For the text-containing cell, return its midpoint in [X, Y] coordinate format. 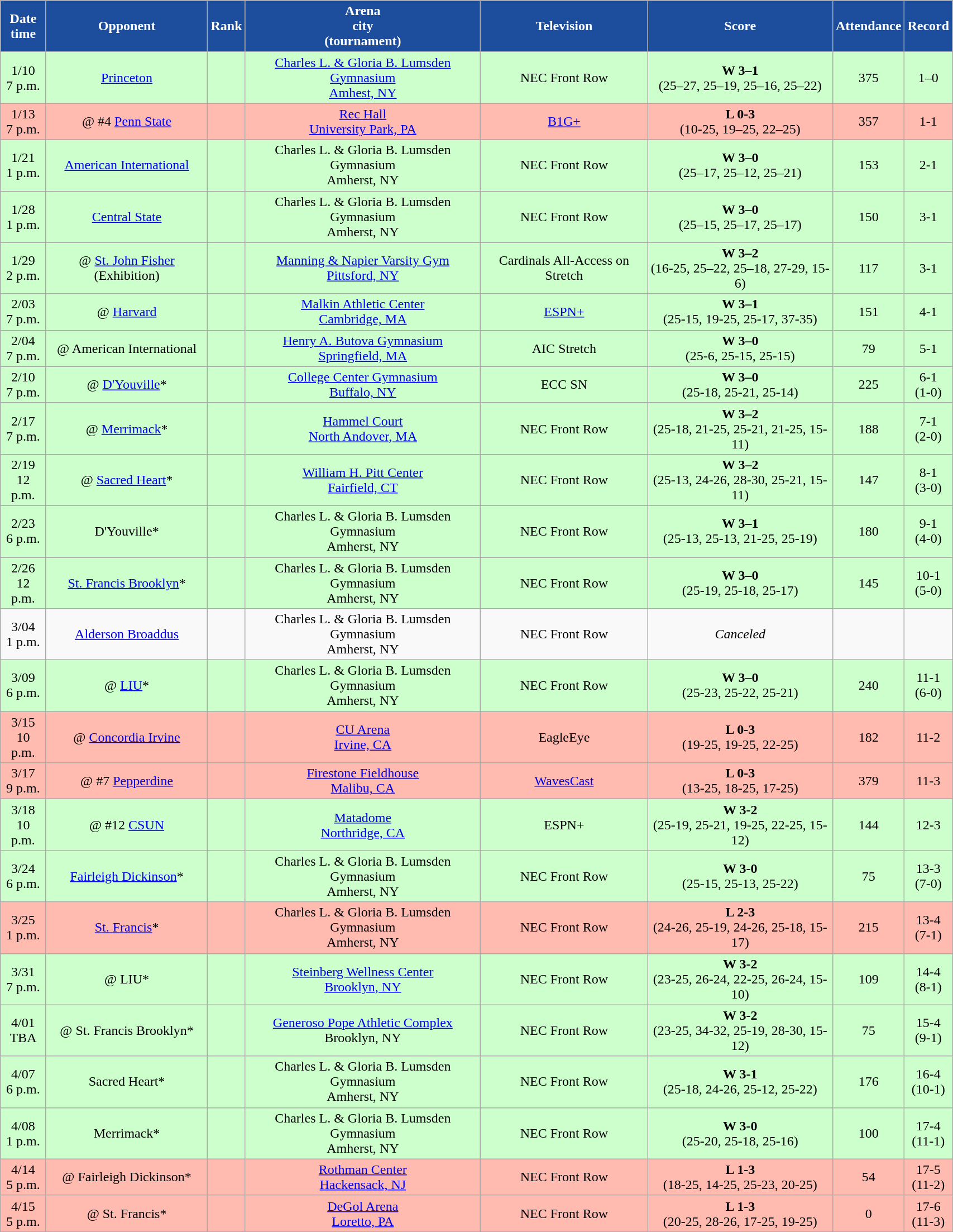
@ Harvard [127, 312]
4/081 p.m. [23, 1133]
357 [868, 122]
54 [868, 1177]
17-6(11-3) [928, 1213]
2-1 [928, 165]
3/246 p.m. [23, 876]
3/041 p.m. [23, 634]
3/179 p.m. [23, 781]
@ Sacred Heart* [127, 480]
Canceled [740, 634]
Central State [127, 217]
17-4(11-1) [928, 1133]
6-1(1-0) [928, 384]
11-2 [928, 737]
W 3-0(25-20, 25-18, 25-16) [740, 1133]
W 3–0(25-18, 25-21, 25-14) [740, 384]
375 [868, 78]
@ Fairleigh Dickinson* [127, 1177]
Steinberg Wellness CenterBrooklyn, NY [363, 979]
2/1912 p.m. [23, 480]
188 [868, 428]
@ American International [127, 348]
3/317 p.m. [23, 979]
W 3-2(25-19, 25-21, 19-25, 22-25, 15-12) [740, 825]
13-4(7-1) [928, 928]
79 [868, 348]
W 3–0(25–15, 25–17, 25–17) [740, 217]
1/137 p.m. [23, 122]
151 [868, 312]
2/107 p.m. [23, 384]
Henry A. Butova GymnasiumSpringfield, MA [363, 348]
153 [868, 165]
@ St. John Fisher (Exhibition) [127, 268]
1/292 p.m. [23, 268]
4/155 p.m. [23, 1213]
W 3–1(25-13, 25-13, 21-25, 25-19) [740, 531]
W 3-2(23-25, 34-32, 25-19, 28-30, 15-12) [740, 1030]
W 3–2(25-18, 21-25, 25-21, 21-25, 15-11) [740, 428]
Generoso Pope Athletic ComplexBrooklyn, NY [363, 1030]
Television [564, 26]
L 1-3(18-25, 14-25, 25-23, 20-25) [740, 1177]
12-3 [928, 825]
215 [868, 928]
1–0 [928, 78]
William H. Pitt CenterFairfield, CT [363, 480]
225 [868, 384]
16-4(10-1) [928, 1082]
0 [868, 1213]
109 [868, 979]
Alderson Broaddus [127, 634]
Record [928, 26]
10-1(5-0) [928, 583]
100 [868, 1133]
W 3–1(25–27, 25–19, 25–16, 25–22) [740, 78]
182 [868, 737]
145 [868, 583]
Rec HallUniversity Park, PA [363, 122]
American International [127, 165]
Merrimack* [127, 1133]
4/145 p.m. [23, 1177]
Sacred Heart* [127, 1082]
@ Merrimack* [127, 428]
Charles L. & Gloria B. Lumsden GymnasiumAmhest, NY [363, 78]
W 3–0(25-23, 25-22, 25-21) [740, 686]
Malkin Athletic CenterCambridge, MA [363, 312]
Fairleigh Dickinson* [127, 876]
147 [868, 480]
W 3–0(25-19, 25-18, 25-17) [740, 583]
W 3–1(25-15, 19-25, 25-17, 37-35) [740, 312]
Princeton [127, 78]
4/076 p.m. [23, 1082]
W 3-1(25-18, 24-26, 25-12, 25-22) [740, 1082]
B1G+ [564, 122]
176 [868, 1082]
D'Youville* [127, 531]
ECC SN [564, 384]
College Center GymnasiumBuffalo, NY [363, 384]
3/251 p.m. [23, 928]
St. Francis* [127, 928]
Cardinals All-Access on Stretch [564, 268]
17-5(11-2) [928, 1177]
@ D'Youville* [127, 384]
Score [740, 26]
3/1510 p.m. [23, 737]
L 0-3(19-25, 19-25, 22-25) [740, 737]
4/01TBA [23, 1030]
L 0-3(13-25, 18-25, 17-25) [740, 781]
13-3(7-0) [928, 876]
L 1-3(20-25, 28-26, 17-25, 19-25) [740, 1213]
150 [868, 217]
Attendance [868, 26]
W 3-0(25-15, 25-13, 25-22) [740, 876]
3/1810 p.m. [23, 825]
St. Francis Brooklyn* [127, 583]
@ #4 Penn State [127, 122]
MatadomeNorthridge, CA [363, 825]
Hammel CourtNorth Andover, MA [363, 428]
EagleEye [564, 737]
@ Concordia Irvine [127, 737]
Arenacity(tournament) [363, 26]
@ #7 Pepperdine [127, 781]
L 0-3(10-25, 19–25, 22–25) [740, 122]
11-1(6-0) [928, 686]
379 [868, 781]
144 [868, 825]
9-1(4-0) [928, 531]
1-1 [928, 122]
W 3-2(23-25, 26-24, 22-25, 26-24, 15-10) [740, 979]
240 [868, 686]
Manning & Napier Varsity GymPittsford, NY [363, 268]
@ St. Francis* [127, 1213]
DeGol ArenaLoretto, PA [363, 1213]
1/211 p.m. [23, 165]
14-4(8-1) [928, 979]
@ #12 CSUN [127, 825]
1/107 p.m. [23, 78]
11-3 [928, 781]
2/037 p.m. [23, 312]
4-1 [928, 312]
5-1 [928, 348]
2/236 p.m. [23, 531]
Opponent [127, 26]
CU ArenaIrvine, CA [363, 737]
W 3–0(25-6, 25-15, 25-15) [740, 348]
1/281 p.m. [23, 217]
Rank [227, 26]
2/177 p.m. [23, 428]
Datetime [23, 26]
Rothman Center Hackensack, NJ [363, 1177]
WavesCast [564, 781]
2/2612 p.m. [23, 583]
8-1(3-0) [928, 480]
3/096 p.m. [23, 686]
W 3–2(25-13, 24-26, 28-30, 25-21, 15-11) [740, 480]
180 [868, 531]
2/047 p.m. [23, 348]
7-1(2-0) [928, 428]
15-4(9-1) [928, 1030]
W 3–2(16-25, 25–22, 25–18, 27-29, 15-6) [740, 268]
W 3–0(25–17, 25–12, 25–21) [740, 165]
AIC Stretch [564, 348]
Firestone FieldhouseMalibu, CA [363, 781]
117 [868, 268]
L 2-3(24-26, 25-19, 24-26, 25-18, 15-17) [740, 928]
@ St. Francis Brooklyn* [127, 1030]
